Pinpoint the cell where the given text exists, returning its [x, y] midpoint coordinate. 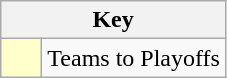
Teams to Playoffs [134, 58]
Key [114, 20]
